Determine the [X, Y] coordinate at the center of the cell enclosing the given text.  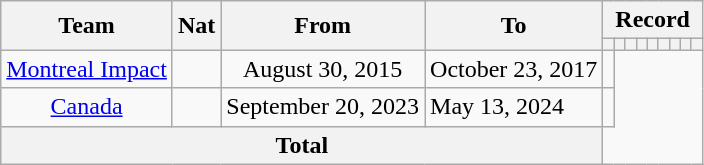
September 20, 2023 [323, 107]
August 30, 2015 [323, 69]
Total [302, 145]
Record [653, 20]
Nat [196, 26]
Canada [87, 107]
May 13, 2024 [514, 107]
Montreal Impact [87, 69]
To [514, 26]
Team [87, 26]
From [323, 26]
October 23, 2017 [514, 69]
